Pinpoint the cell where the given text exists, returning its [X, Y] midpoint coordinate. 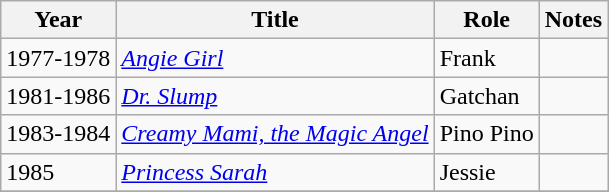
Notes [573, 20]
Frank [486, 58]
Princess Sarah [275, 172]
Gatchan [486, 96]
Pino Pino [486, 134]
1983-1984 [58, 134]
Jessie [486, 172]
Role [486, 20]
1981-1986 [58, 96]
1977-1978 [58, 58]
Title [275, 20]
Dr. Slump [275, 96]
Angie Girl [275, 58]
Year [58, 20]
Creamy Mami, the Magic Angel [275, 134]
1985 [58, 172]
